Return the (X, Y) coordinate for the center point of the cell that contains the specified text.  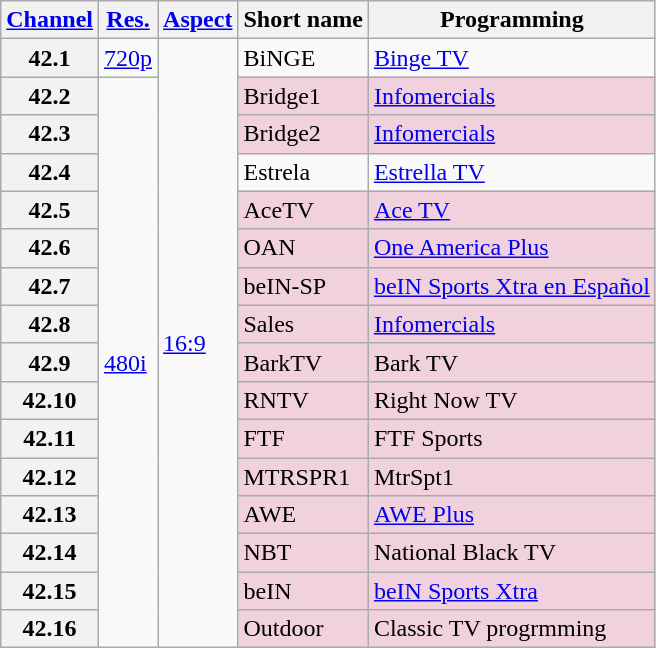
Bridge1 (303, 96)
Estrella TV (512, 172)
OAN (303, 248)
Ace TV (512, 210)
Classic TV progrmming (512, 629)
Outdoor (303, 629)
beIN (303, 591)
Estrela (303, 172)
42.7 (50, 286)
MTRSPR1 (303, 477)
AceTV (303, 210)
42.9 (50, 362)
beIN-SP (303, 286)
NBT (303, 553)
AWE (303, 515)
MtrSpt1 (512, 477)
Channel (50, 20)
42.13 (50, 515)
Binge TV (512, 58)
Programming (512, 20)
FTF Sports (512, 438)
Bridge2 (303, 134)
Sales (303, 324)
42.15 (50, 591)
42.10 (50, 400)
Short name (303, 20)
42.1 (50, 58)
beIN Sports Xtra (512, 591)
42.6 (50, 248)
Res. (128, 20)
BiNGE (303, 58)
42.12 (50, 477)
beIN Sports Xtra en Español (512, 286)
42.4 (50, 172)
42.11 (50, 438)
42.14 (50, 553)
AWE Plus (512, 515)
16:9 (198, 344)
42.8 (50, 324)
42.3 (50, 134)
480i (128, 362)
42.16 (50, 629)
One America Plus (512, 248)
42.2 (50, 96)
RNTV (303, 400)
Bark TV (512, 362)
Aspect (198, 20)
National Black TV (512, 553)
720p (128, 58)
Right Now TV (512, 400)
FTF (303, 438)
42.5 (50, 210)
BarkTV (303, 362)
